Scan for the cell matching the given text and deliver its (X, Y) coordinate at center. 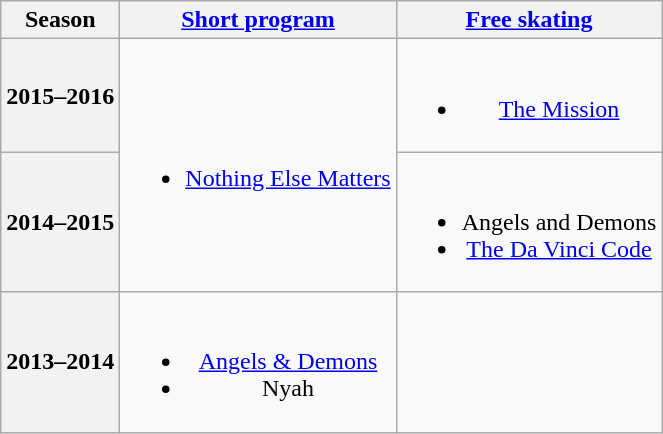
Short program (258, 20)
Angels & Demons Nyah (258, 362)
The Mission (529, 96)
2013–2014 (60, 362)
Angels and Demons The Da Vinci Code (529, 222)
Free skating (529, 20)
2014–2015 (60, 222)
2015–2016 (60, 96)
Nothing Else Matters (258, 166)
Season (60, 20)
